Provide the (X, Y) coordinate of the cell's center where the given text is located.  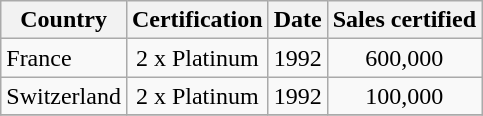
100,000 (404, 96)
Date (298, 20)
Country (64, 20)
Switzerland (64, 96)
France (64, 58)
600,000 (404, 58)
Sales certified (404, 20)
Certification (197, 20)
